Pinpoint the cell where the given text exists, returning its [X, Y] midpoint coordinate. 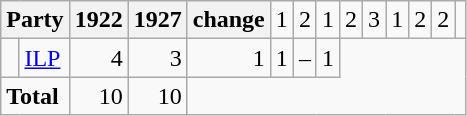
Total [35, 96]
4 [98, 58]
ILP [44, 58]
1927 [158, 20]
– [304, 58]
change [228, 20]
1922 [98, 20]
Party [35, 20]
